Determine the (x, y) coordinate at the center of the cell enclosing the given text.  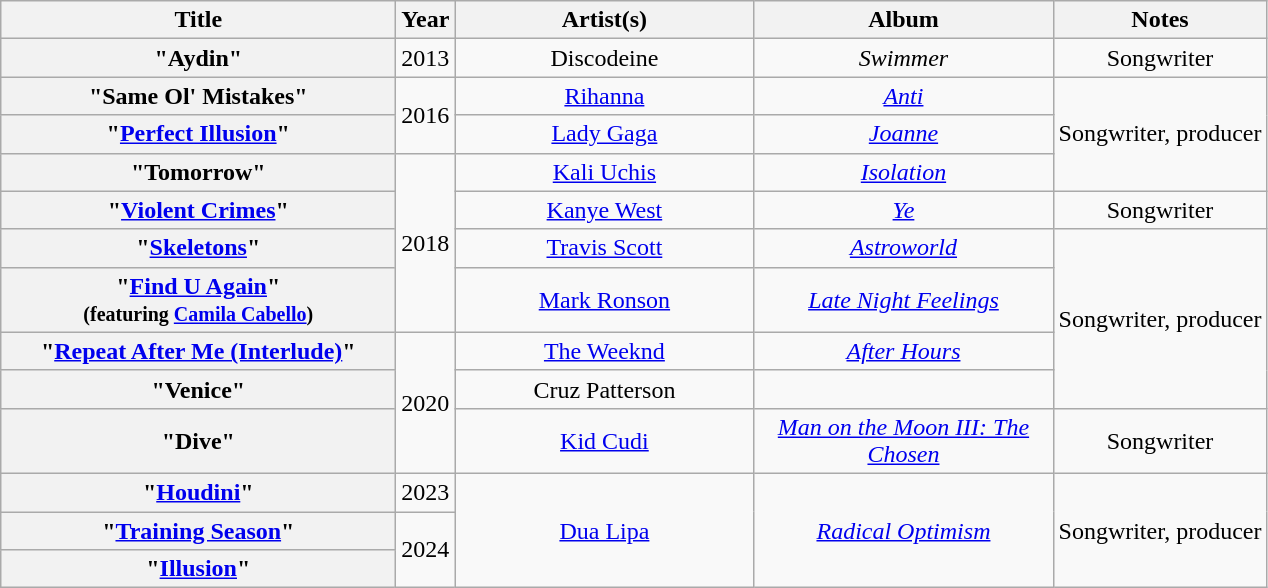
"Tomorrow" (198, 172)
Late Night Feelings (904, 300)
Album (904, 20)
"Illusion" (198, 569)
"Same Ol' Mistakes" (198, 96)
"Training Season" (198, 531)
Kanye West (604, 210)
2023 (426, 492)
"Skeletons" (198, 248)
Swimmer (904, 58)
Anti (904, 96)
2016 (426, 115)
Artist(s) (604, 20)
Radical Optimism (904, 530)
Kali Uchis (604, 172)
2020 (426, 402)
"Violent Crimes" (198, 210)
Lady Gaga (604, 134)
"Venice" (198, 389)
Man on the Moon III: The Chosen (904, 440)
"Houdini" (198, 492)
Mark Ronson (604, 300)
Title (198, 20)
2018 (426, 242)
"Repeat After Me (Interlude)" (198, 351)
Dua Lipa (604, 530)
2024 (426, 550)
"Find U Again" (featuring Camila Cabello) (198, 300)
Travis Scott (604, 248)
After Hours (904, 351)
"Aydin" (198, 58)
Cruz Patterson (604, 389)
"Perfect Illusion" (198, 134)
Isolation (904, 172)
Year (426, 20)
Ye (904, 210)
Joanne (904, 134)
Discodeine (604, 58)
Rihanna (604, 96)
Notes (1160, 20)
The Weeknd (604, 351)
"Dive" (198, 440)
Astroworld (904, 248)
2013 (426, 58)
Kid Cudi (604, 440)
